Capture the cell that displays the provided text and extract its [X, Y] central coordinate. 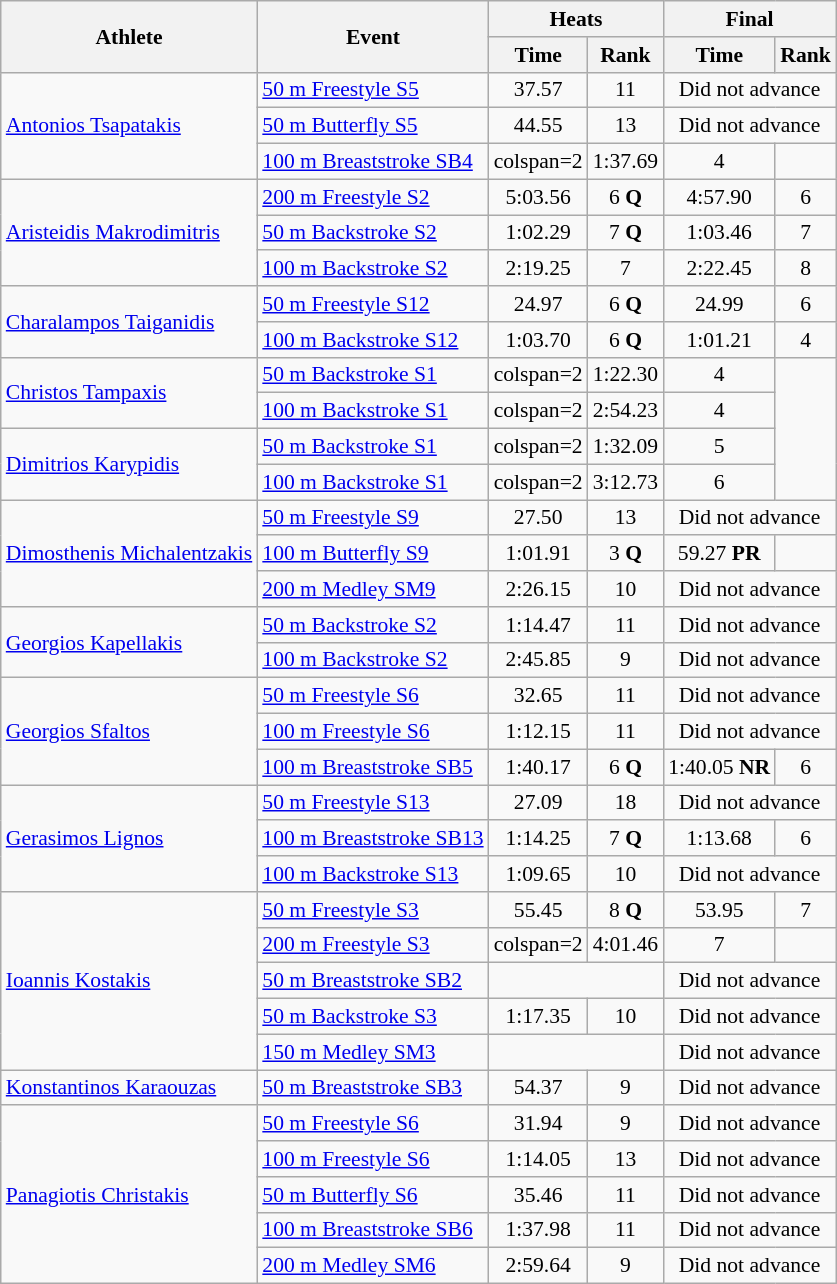
3:12.73 [626, 482]
200 m Freestyle S2 [372, 197]
100 m Breaststroke SB13 [372, 839]
100 m Backstroke S12 [372, 340]
2:54.23 [626, 411]
100 m Butterfly S9 [372, 554]
53.95 [719, 910]
50 m Freestyle S13 [372, 803]
200 m Medley SM6 [372, 1266]
1:01.21 [719, 340]
1:12.15 [538, 732]
Konstantinos Karaouzas [130, 1088]
100 m Breaststroke SB6 [372, 1230]
1:40.05 NR [719, 767]
1:22.30 [626, 375]
32.65 [538, 696]
100 m Backstroke S13 [372, 874]
Ioannis Kostakis [130, 981]
Christos Tampaxis [130, 392]
3 Q [626, 554]
50 m Freestyle S12 [372, 304]
Georgios Kapellakis [130, 642]
Event [372, 36]
37.57 [538, 90]
1:37.69 [626, 162]
2:26.15 [538, 589]
50 m Breaststroke SB2 [372, 981]
8 Q [626, 910]
1:32.09 [626, 447]
Dimosthenis Michalentzakis [130, 554]
59.27 PR [719, 554]
5 [719, 447]
1:17.35 [538, 1017]
4:57.90 [719, 197]
54.37 [538, 1088]
50 m Freestyle S9 [372, 518]
2:59.64 [538, 1266]
1:02.29 [538, 233]
1:40.17 [538, 767]
1:37.98 [538, 1230]
Panagiotis Christakis [130, 1195]
50 m Freestyle S5 [372, 90]
2:22.45 [719, 269]
Antonios Tsapatakis [130, 126]
100 m Breaststroke SB5 [372, 767]
50 m Freestyle S3 [372, 910]
Dimitrios Karypidis [130, 464]
150 m Medley SM3 [372, 1052]
50 m Backstroke S3 [372, 1017]
50 m Breaststroke SB3 [372, 1088]
Aristeidis Makrodimitris [130, 232]
8 [806, 269]
Final [750, 19]
Charalampos Taiganidis [130, 322]
1:03.70 [538, 340]
55.45 [538, 910]
35.46 [538, 1195]
Georgios Sfaltos [130, 732]
1:09.65 [538, 874]
Heats [576, 19]
24.97 [538, 304]
1:14.25 [538, 839]
31.94 [538, 1124]
100 m Breaststroke SB4 [372, 162]
1:14.47 [538, 625]
24.99 [719, 304]
50 m Butterfly S6 [372, 1195]
27.50 [538, 518]
1:13.68 [719, 839]
1:14.05 [538, 1159]
18 [626, 803]
200 m Medley SM9 [372, 589]
44.55 [538, 126]
50 m Butterfly S5 [372, 126]
2:45.85 [538, 660]
200 m Freestyle S3 [372, 945]
Athlete [130, 36]
1:03.46 [719, 233]
4:01.46 [626, 945]
1:01.91 [538, 554]
2:19.25 [538, 269]
Gerasimos Lignos [130, 838]
27.09 [538, 803]
5:03.56 [538, 197]
